Return the (X, Y) coordinate for the center point of the cell that contains the specified text.  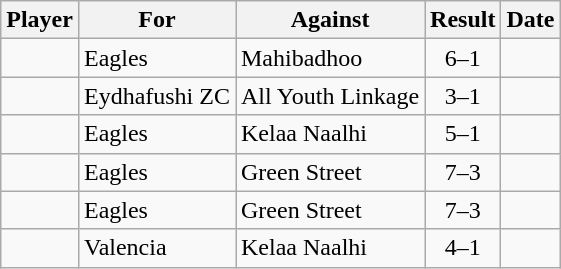
For (156, 20)
Eydhafushi ZC (156, 96)
Player (40, 20)
Mahibadhoo (330, 58)
4–1 (463, 248)
Against (330, 20)
Valencia (156, 248)
5–1 (463, 134)
3–1 (463, 96)
Result (463, 20)
Date (530, 20)
All Youth Linkage (330, 96)
6–1 (463, 58)
